Return the [x, y] coordinate for the center point of the cell that contains the specified text.  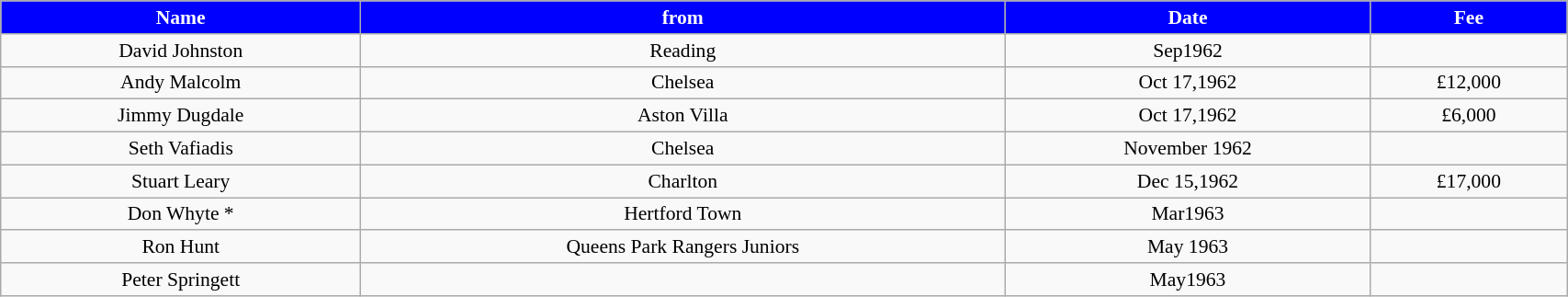
from [683, 17]
Hertford Town [683, 214]
Stuart Leary [181, 181]
£12,000 [1469, 83]
David Johnston [181, 51]
Reading [683, 51]
Queens Park Rangers Juniors [683, 247]
November 1962 [1188, 149]
Seth Vafiadis [181, 149]
Name [181, 17]
Jimmy Dugdale [181, 116]
£6,000 [1469, 116]
Ron Hunt [181, 247]
Dec 15,1962 [1188, 181]
Andy Malcolm [181, 83]
Date [1188, 17]
£17,000 [1469, 181]
May1963 [1188, 280]
May 1963 [1188, 247]
Charlton [683, 181]
Fee [1469, 17]
Don Whyte * [181, 214]
Mar1963 [1188, 214]
Sep1962 [1188, 51]
Peter Springett [181, 280]
Aston Villa [683, 116]
